Return the (X, Y) coordinate for the center point of the cell that contains the specified text.  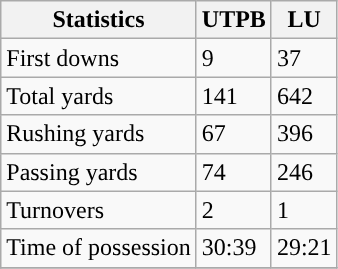
67 (234, 134)
Total yards (99, 96)
74 (234, 172)
Rushing yards (99, 134)
2 (234, 210)
396 (304, 134)
Statistics (99, 20)
29:21 (304, 248)
1 (304, 210)
Turnovers (99, 210)
642 (304, 96)
246 (304, 172)
30:39 (234, 248)
Time of possession (99, 248)
37 (304, 58)
First downs (99, 58)
UTPB (234, 20)
LU (304, 20)
Passing yards (99, 172)
141 (234, 96)
9 (234, 58)
